Detect which cell encompasses the target text, then output its [x, y] center coordinate. 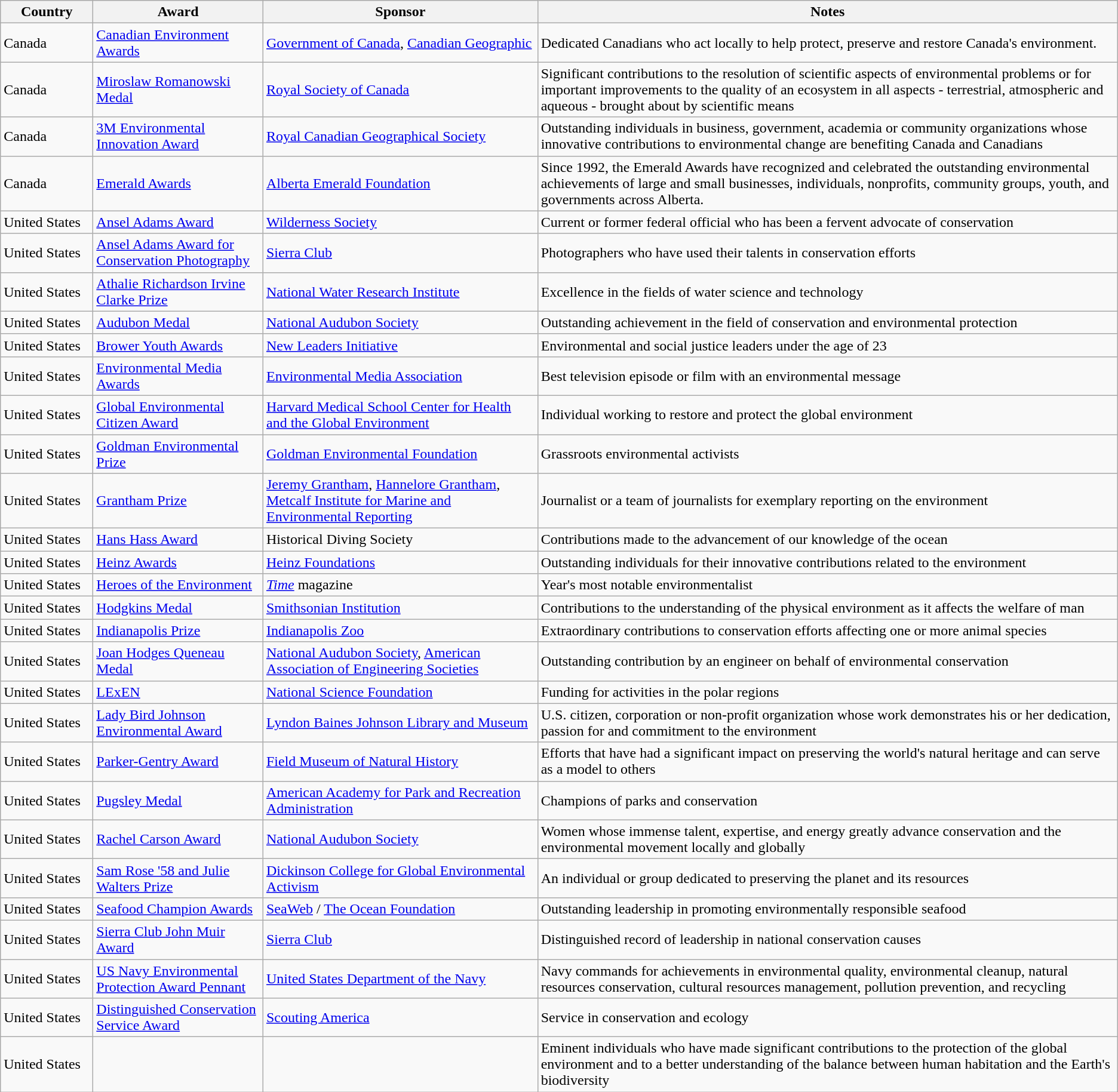
Wilderness Society [400, 222]
3M Environmental Innovation Award [178, 136]
Notes [828, 12]
US Navy Environmental Protection Award Pennant [178, 978]
National Audubon Society, American Association of Engineering Societies [400, 662]
American Academy for Park and Recreation Administration [400, 800]
Emerald Awards [178, 183]
Joan Hodges Queneau Medal [178, 662]
Miroslaw Romanowski Medal [178, 90]
Royal Society of Canada [400, 90]
Smithsonian Institution [400, 608]
Harvard Medical School Center for Health and the Global Environment [400, 414]
Goldman Environmental Foundation [400, 454]
An individual or group dedicated to preserving the planet and its resources [828, 878]
Goldman Environmental Prize [178, 454]
Hans Hass Award [178, 540]
Environmental Media Awards [178, 376]
National Water Research Institute [400, 291]
Grassroots environmental activists [828, 454]
Heinz Foundations [400, 562]
Pugsley Medal [178, 800]
Environmental and social justice leaders under the age of 23 [828, 345]
Distinguished Conservation Service Award [178, 1017]
Funding for activities in the polar regions [828, 692]
Rachel Carson Award [178, 839]
National Science Foundation [400, 692]
Lyndon Baines Johnson Library and Museum [400, 722]
Brower Youth Awards [178, 345]
United States Department of the Navy [400, 978]
Heroes of the Environment [178, 585]
Journalist or a team of journalists for exemplary reporting on the environment [828, 501]
Audubon Medal [178, 322]
Award [178, 12]
Dedicated Canadians who act locally to help protect, preserve and restore Canada's environment. [828, 43]
Lady Bird Johnson Environmental Award [178, 722]
Parker-Gentry Award [178, 762]
Sierra Club John Muir Award [178, 940]
Historical Diving Society [400, 540]
Outstanding individuals for their innovative contributions related to the environment [828, 562]
Contributions made to the advancement of our knowledge of the ocean [828, 540]
Outstanding leadership in promoting environmentally responsible seafood [828, 909]
Country [47, 12]
U.S. citizen, corporation or non-profit organization whose work demonstrates his or her dedication, passion for and commitment to the environment [828, 722]
Scouting America [400, 1017]
Current or former federal official who has been a fervent advocate of conservation [828, 222]
Best television episode or film with an environmental message [828, 376]
Women whose immense talent, expertise, and energy greatly advance conservation and the environmental movement locally and globally [828, 839]
Heinz Awards [178, 562]
Alberta Emerald Foundation [400, 183]
Distinguished record of leadership in national conservation causes [828, 940]
Champions of parks and conservation [828, 800]
LExEN [178, 692]
Extraordinary contributions to conservation efforts affecting one or more animal species [828, 630]
Athalie Richardson Irvine Clarke Prize [178, 291]
Indianapolis Zoo [400, 630]
Global Environmental Citizen Award [178, 414]
Ansel Adams Award for Conservation Photography [178, 253]
Outstanding achievement in the field of conservation and environmental protection [828, 322]
Grantham Prize [178, 501]
Hodgkins Medal [178, 608]
Royal Canadian Geographical Society [400, 136]
Service in conservation and ecology [828, 1017]
Photographers who have used their talents in conservation efforts [828, 253]
Contributions to the understanding of the physical environment as it affects the welfare of man [828, 608]
Excellence in the fields of water science and technology [828, 291]
Sponsor [400, 12]
Time magazine [400, 585]
Ansel Adams Award [178, 222]
Outstanding contribution by an engineer on behalf of environmental conservation [828, 662]
Seafood Champion Awards [178, 909]
Environmental Media Association [400, 376]
Year's most notable environmentalist [828, 585]
Efforts that have had a significant impact on preserving the world's natural heritage and can serve as a model to others [828, 762]
Indianapolis Prize [178, 630]
New Leaders Initiative [400, 345]
SeaWeb / The Ocean Foundation [400, 909]
Canadian Environment Awards [178, 43]
Jeremy Grantham, Hannelore Grantham, Metcalf Institute for Marine and Environmental Reporting [400, 501]
Individual working to restore and protect the global environment [828, 414]
Dickinson College for Global Environmental Activism [400, 878]
Field Museum of Natural History [400, 762]
Sam Rose '58 and Julie Walters Prize [178, 878]
Government of Canada, Canadian Geographic [400, 43]
